From the cell containing the given text, extract its center point as (X, Y) coordinate. 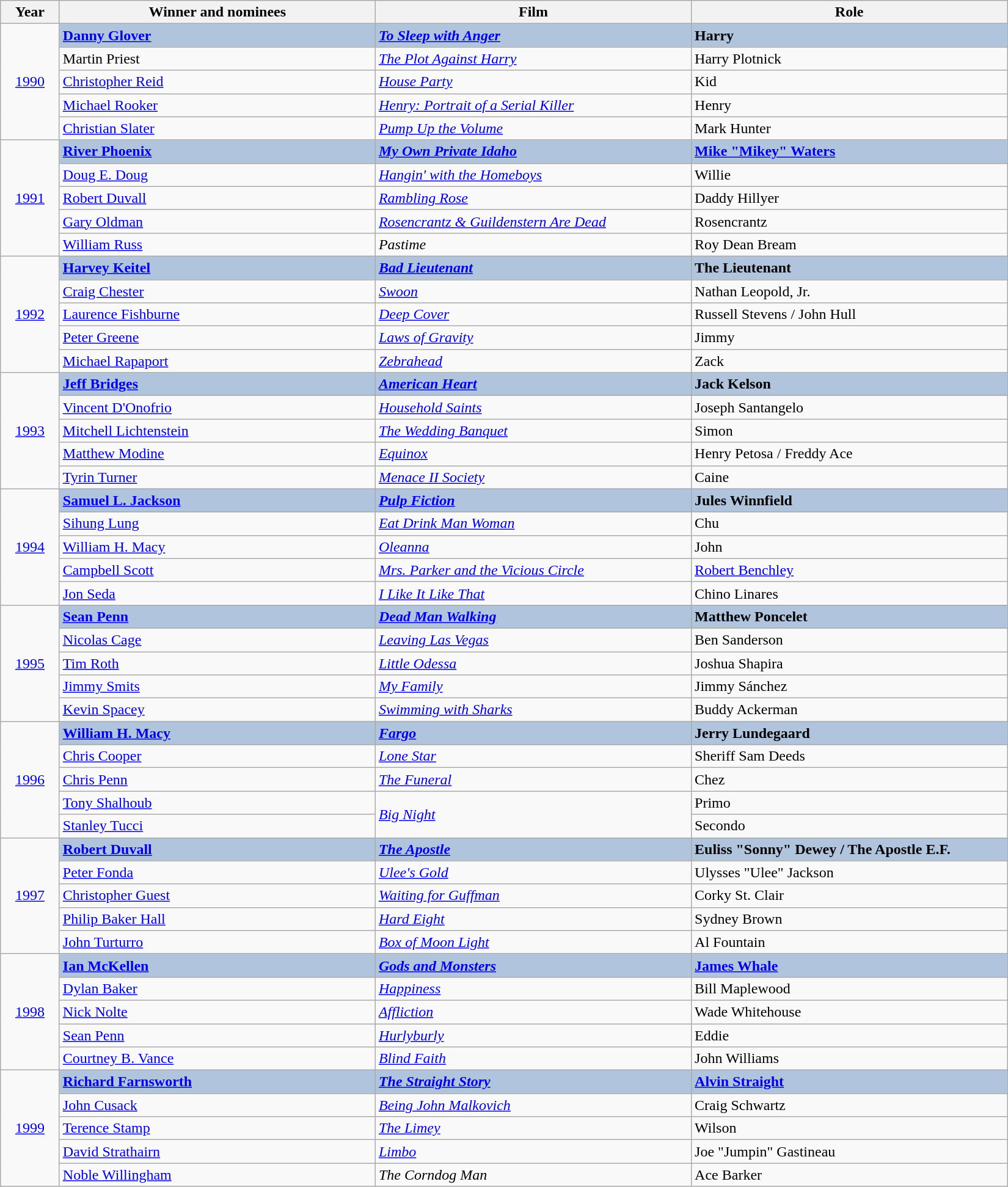
Bad Lieutenant (533, 268)
Rosencrantz & Guildenstern Are Dead (533, 221)
Mike "Mikey" Waters (849, 152)
Being John Malkovich (533, 1105)
Kid (849, 82)
Zack (849, 361)
Courtney B. Vance (217, 1059)
Blind Faith (533, 1059)
Alvin Straight (849, 1082)
Chez (849, 780)
Jerry Lundegaard (849, 733)
Joshua Shapira (849, 663)
Ben Sanderson (849, 640)
Chris Cooper (217, 756)
Secondo (849, 826)
Zebrahead (533, 361)
Vincent D'Onofrio (217, 407)
Oleanna (533, 547)
Jack Kelson (849, 384)
Wilson (849, 1128)
Martin Priest (217, 59)
Kevin Spacey (217, 710)
Michael Rooker (217, 105)
Chu (849, 524)
1990 (31, 82)
Chris Penn (217, 780)
Year (31, 12)
Laurence Fishburne (217, 315)
Rosencrantz (849, 221)
Pastime (533, 244)
1994 (31, 547)
John Turturro (217, 942)
Jimmy Smits (217, 687)
Primo (849, 803)
Euliss "Sonny" Dewey / The Apostle E.F. (849, 849)
House Party (533, 82)
John Williams (849, 1059)
Fargo (533, 733)
Hard Eight (533, 919)
John Cusack (217, 1105)
Simon (849, 431)
Caine (849, 477)
Mrs. Parker and the Vicious Circle (533, 570)
Joseph Santangelo (849, 407)
Peter Fonda (217, 872)
Equinox (533, 454)
Pump Up the Volume (533, 128)
Leaving Las Vegas (533, 640)
Danny Glover (217, 35)
Limbo (533, 1152)
Household Saints (533, 407)
Box of Moon Light (533, 942)
Matthew Poncelet (849, 616)
Lone Star (533, 756)
The Limey (533, 1128)
Corky St. Clair (849, 896)
Jeff Bridges (217, 384)
Samuel L. Jackson (217, 500)
Daddy Hillyer (849, 198)
Tony Shalhoub (217, 803)
Richard Farnsworth (217, 1082)
Jules Winnfield (849, 500)
Ulee's Gold (533, 872)
Mitchell Lichtenstein (217, 431)
Nicolas Cage (217, 640)
To Sleep with Anger (533, 35)
Craig Schwartz (849, 1105)
Eat Drink Man Woman (533, 524)
1991 (31, 198)
Menace II Society (533, 477)
Little Odessa (533, 663)
Gary Oldman (217, 221)
Terence Stamp (217, 1128)
1998 (31, 1012)
Philip Baker Hall (217, 919)
Deep Cover (533, 315)
I Like It Like That (533, 593)
John (849, 547)
Harvey Keitel (217, 268)
The Funeral (533, 780)
Dylan Baker (217, 988)
Waiting for Guffman (533, 896)
Sihung Lung (217, 524)
Swoon (533, 291)
Russell Stevens / John Hull (849, 315)
The Plot Against Harry (533, 59)
Laws of Gravity (533, 338)
Swimming with Sharks (533, 710)
Joe "Jumpin" Gastineau (849, 1152)
Eddie (849, 1035)
Chino Linares (849, 593)
Doug E. Doug (217, 175)
Nick Nolte (217, 1012)
Robert Benchley (849, 570)
Big Night (533, 814)
1995 (31, 663)
1997 (31, 896)
American Heart (533, 384)
Henry Petosa / Freddy Ace (849, 454)
Jon Seda (217, 593)
Al Fountain (849, 942)
William Russ (217, 244)
Campbell Scott (217, 570)
David Strathairn (217, 1152)
Christian Slater (217, 128)
Christopher Reid (217, 82)
Jimmy (849, 338)
Christopher Guest (217, 896)
Harry Plotnick (849, 59)
Hangin' with the Homeboys (533, 175)
Tyrin Turner (217, 477)
Bill Maplewood (849, 988)
Sydney Brown (849, 919)
Dead Man Walking (533, 616)
The Wedding Banquet (533, 431)
The Straight Story (533, 1082)
1996 (31, 780)
My Own Private Idaho (533, 152)
Hurlyburly (533, 1035)
Pulp Fiction (533, 500)
The Lieutenant (849, 268)
Wade Whitehouse (849, 1012)
Harry (849, 35)
Role (849, 12)
Jimmy Sánchez (849, 687)
Matthew Modine (217, 454)
Ace Barker (849, 1175)
James Whale (849, 965)
Stanley Tucci (217, 826)
Happiness (533, 988)
Craig Chester (217, 291)
The Apostle (533, 849)
1999 (31, 1128)
River Phoenix (217, 152)
Willie (849, 175)
Mark Hunter (849, 128)
Ulysses "Ulee" Jackson (849, 872)
Ian McKellen (217, 965)
Buddy Ackerman (849, 710)
1993 (31, 431)
Film (533, 12)
Tim Roth (217, 663)
Henry: Portrait of a Serial Killer (533, 105)
Rambling Rose (533, 198)
Winner and nominees (217, 12)
Gods and Monsters (533, 965)
Henry (849, 105)
Peter Greene (217, 338)
My Family (533, 687)
Nathan Leopold, Jr. (849, 291)
Roy Dean Bream (849, 244)
The Corndog Man (533, 1175)
1992 (31, 314)
Michael Rapaport (217, 361)
Affliction (533, 1012)
Sheriff Sam Deeds (849, 756)
Noble Willingham (217, 1175)
